Identify which cell holds the provided text, then report its (x, y) central coordinate. 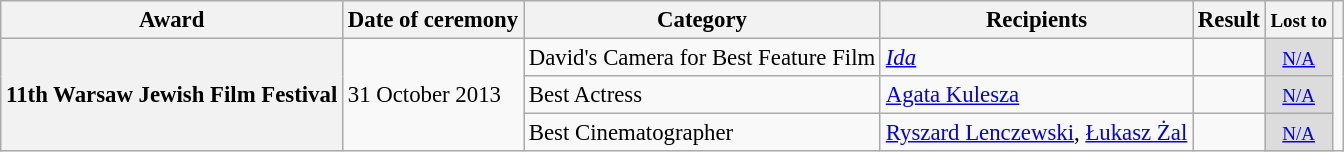
David's Camera for Best Feature Film (702, 58)
Award (172, 20)
Ryszard Lenczewski, Łukasz Żal (1036, 133)
Agata Kulesza (1036, 95)
Category (702, 20)
Ida (1036, 58)
31 October 2013 (434, 96)
11th Warsaw Jewish Film Festival (172, 96)
Recipients (1036, 20)
Best Actress (702, 95)
Lost to (1298, 20)
Date of ceremony (434, 20)
Best Cinematographer (702, 133)
Result (1230, 20)
